Search for the cell housing the specified text and yield its (X, Y) center coordinate. 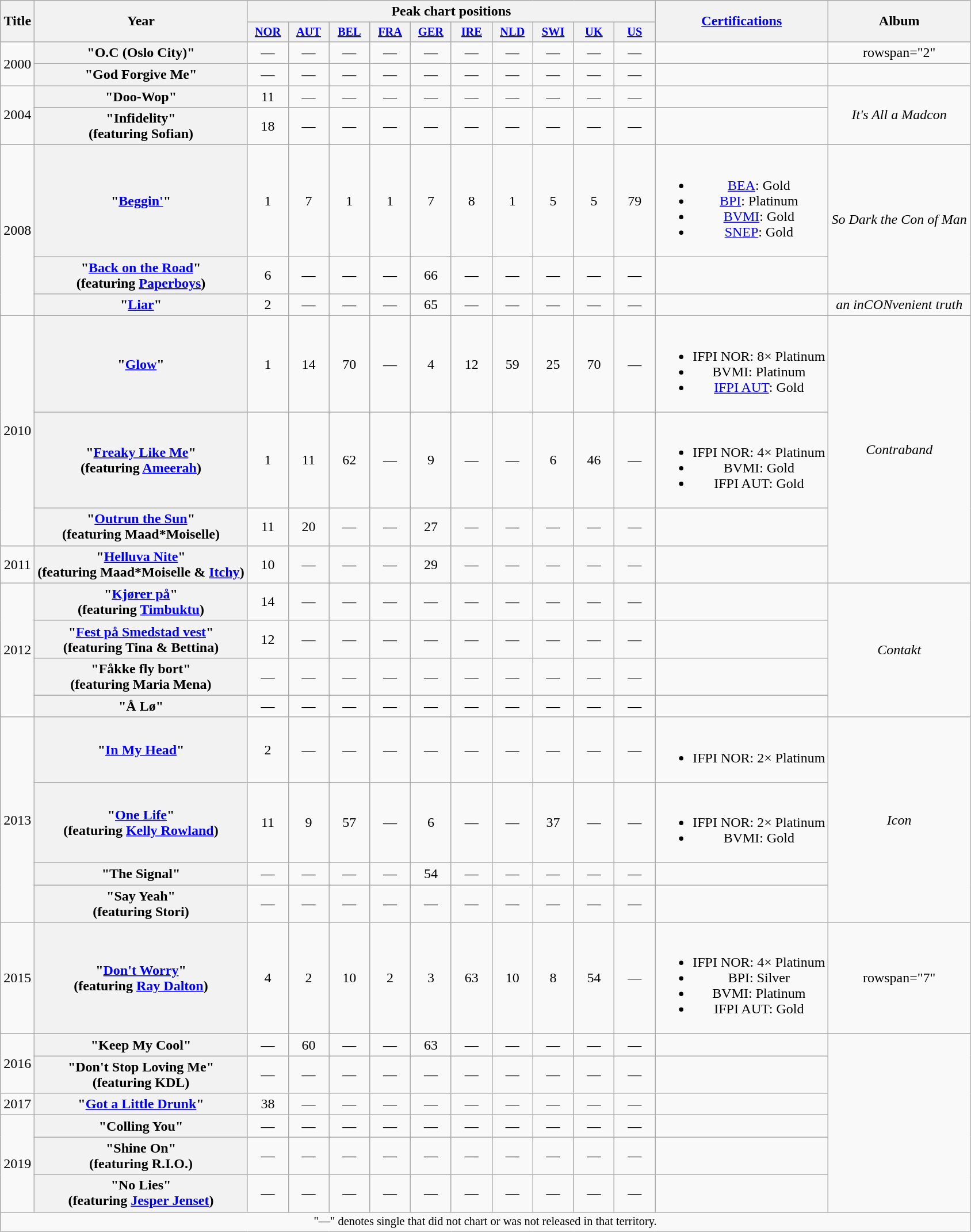
"Doo-Wop" (141, 97)
"—" denotes single that did not chart or was not released in that territory. (485, 1222)
"God Forgive Me" (141, 75)
"Back on the Road"(featuring Paperboys) (141, 275)
2008 (17, 230)
FRA (390, 32)
3 (431, 978)
18 (268, 127)
"Glow" (141, 364)
"Freaky Like Me"(featuring Ameerah) (141, 460)
"Say Yeah"(featuring Stori) (141, 903)
65 (431, 305)
"No Lies"(featuring Jesper Jenset) (141, 1193)
79 (635, 201)
"Kjører på"(featuring Timbuktu) (141, 602)
rowspan="7" (899, 978)
IFPI NOR: 2× Platinum (742, 749)
2016 (17, 1063)
IRE (472, 32)
It's All a Madcon (899, 115)
"Shine On"(featuring R.I.O.) (141, 1155)
2013 (17, 819)
US (635, 32)
29 (431, 564)
BEL (350, 32)
NOR (268, 32)
46 (594, 460)
62 (350, 460)
66 (431, 275)
"In My Head" (141, 749)
59 (512, 364)
Year (141, 21)
IFPI NOR: 8× PlatinumBVMI: PlatinumIFPI AUT: Gold (742, 364)
Title (17, 21)
2011 (17, 564)
"Helluva Nite"(featuring Maad*Moiselle & Itchy) (141, 564)
"O.C (Oslo City)" (141, 52)
57 (350, 822)
"Colling You" (141, 1126)
38 (268, 1104)
rowspan="2" (899, 52)
2010 (17, 430)
"Don't Worry"(featuring Ray Dalton) (141, 978)
60 (308, 1045)
2015 (17, 978)
Peak chart positions (451, 12)
IFPI NOR: 4× PlatinumBPI: SilverBVMI: PlatinumIFPI AUT: Gold (742, 978)
IFPI NOR: 2× PlatinumBVMI: Gold (742, 822)
"Fåkke fly bort"(featuring Maria Mena) (141, 677)
GER (431, 32)
"Infidelity"(featuring Sofian) (141, 127)
Icon (899, 819)
2000 (17, 63)
So Dark the Con of Man (899, 220)
"The Signal" (141, 874)
Contraband (899, 449)
SWI (553, 32)
2004 (17, 115)
NLD (512, 32)
UK (594, 32)
IFPI NOR: 4× PlatinumBVMI: GoldIFPI AUT: Gold (742, 460)
"Outrun the Sun"(featuring Maad*Moiselle) (141, 527)
"Liar" (141, 305)
"Beggin'" (141, 201)
Certifications (742, 21)
Contakt (899, 650)
27 (431, 527)
Album (899, 21)
2019 (17, 1164)
"Fest på Smedstad vest"(featuring Tina & Bettina) (141, 639)
"Keep My Cool" (141, 1045)
2012 (17, 650)
"Got a Little Drunk" (141, 1104)
BEA: GoldBPI: PlatinumBVMI: GoldSNEP: Gold (742, 201)
"Å Lø" (141, 706)
AUT (308, 32)
an inCONvenient truth (899, 305)
20 (308, 527)
"Don't Stop Loving Me"(featuring KDL) (141, 1075)
"One Life"(featuring Kelly Rowland) (141, 822)
2017 (17, 1104)
37 (553, 822)
25 (553, 364)
